Return the [x, y] coordinate for the center point of the cell that contains the specified text.  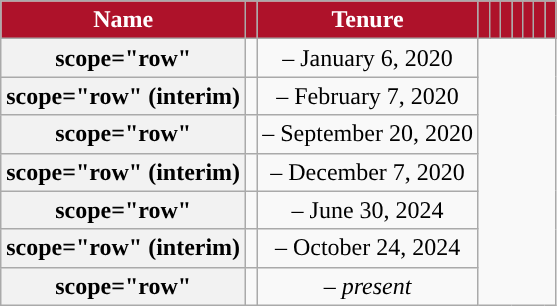
– February 7, 2020 [368, 96]
– October 24, 2024 [368, 248]
– present [368, 286]
– December 7, 2020 [368, 172]
– September 20, 2020 [368, 134]
– January 6, 2020 [368, 58]
Name [124, 20]
– June 30, 2024 [368, 210]
Tenure [368, 20]
